Detect which cell encompasses the target text, then output its (X, Y) center coordinate. 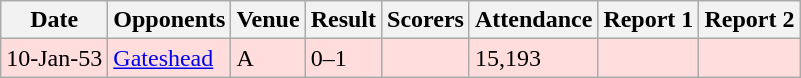
Scorers (426, 20)
Report 1 (648, 20)
10-Jan-53 (54, 58)
A (268, 58)
Attendance (533, 20)
Opponents (170, 20)
Result (343, 20)
0–1 (343, 58)
Gateshead (170, 58)
Venue (268, 20)
Report 2 (750, 20)
15,193 (533, 58)
Date (54, 20)
